Search for the cell housing the specified text and yield its [X, Y] center coordinate. 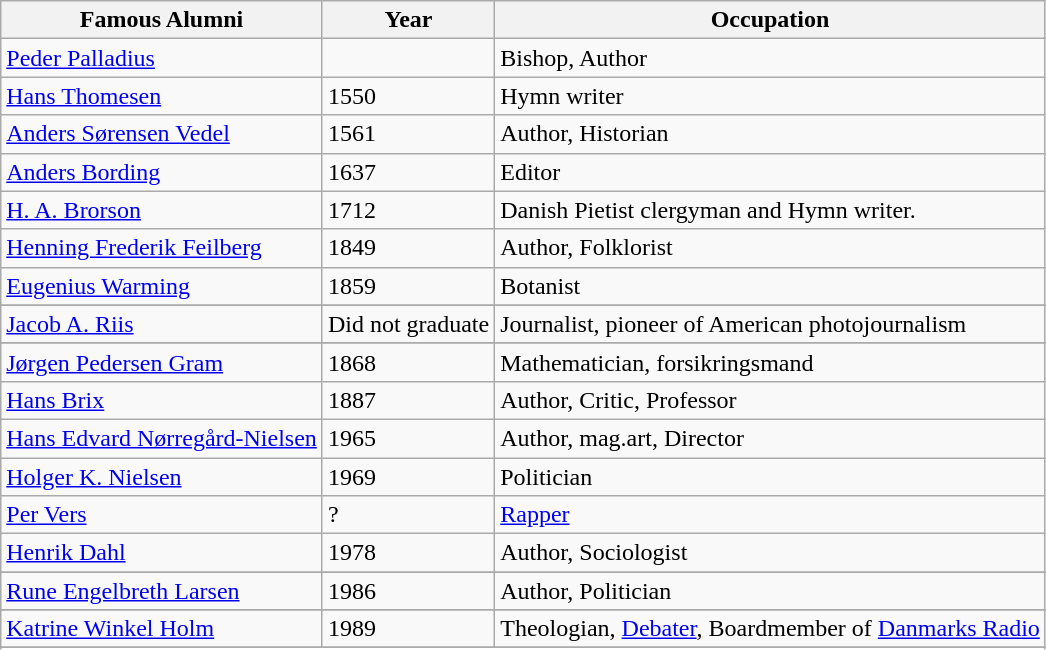
Journalist, pioneer of American photojournalism [770, 324]
Politician [770, 477]
Jørgen Pedersen Gram [162, 362]
Botanist [770, 286]
Danish Pietist clergyman and Hymn writer. [770, 210]
1868 [408, 362]
Hans Brix [162, 400]
1561 [408, 134]
? [408, 515]
Year [408, 20]
Hans Edvard Nørregård-Nielsen [162, 438]
1986 [408, 591]
1969 [408, 477]
1887 [408, 400]
Author, Sociologist [770, 553]
Rapper [770, 515]
H. A. Brorson [162, 210]
1978 [408, 553]
1849 [408, 248]
Holger K. Nielsen [162, 477]
Anders Bording [162, 172]
Eugenius Warming [162, 286]
Famous Alumni [162, 20]
Henning Frederik Feilberg [162, 248]
Bishop, Author [770, 58]
Hymn writer [770, 96]
Author, Politician [770, 591]
Occupation [770, 20]
Katrine Winkel Holm [162, 629]
Author, Historian [770, 134]
Editor [770, 172]
1859 [408, 286]
Author, Critic, Professor [770, 400]
Peder Palladius [162, 58]
Rune Engelbreth Larsen [162, 591]
1712 [408, 210]
1989 [408, 629]
Jacob A. Riis [162, 324]
1965 [408, 438]
Author, mag.art, Director [770, 438]
Did not graduate [408, 324]
Author, Folklorist [770, 248]
Per Vers [162, 515]
Henrik Dahl [162, 553]
Mathematician, forsikringsmand [770, 362]
Theologian, Debater, Boardmember of Danmarks Radio [770, 629]
Hans Thomesen [162, 96]
1637 [408, 172]
Anders Sørensen Vedel [162, 134]
1550 [408, 96]
